Capture the cell that displays the provided text and extract its [x, y] central coordinate. 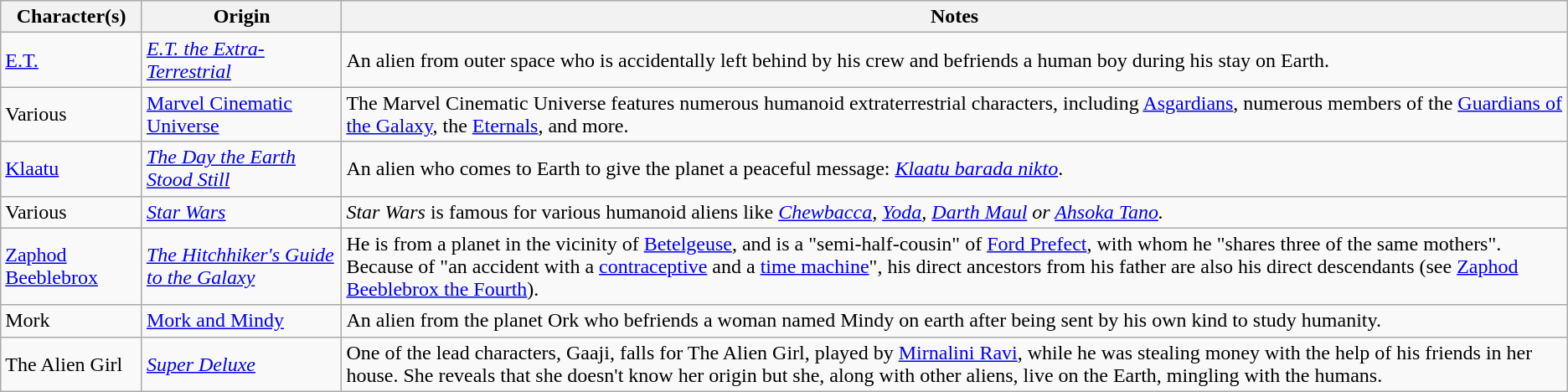
Notes [955, 17]
The Day the Earth Stood Still [241, 169]
The Alien Girl [72, 364]
Character(s) [72, 17]
Star Wars is famous for various humanoid aliens like Chewbacca, Yoda, Darth Maul or Ahsoka Tano. [955, 212]
An alien from the planet Ork who befriends a woman named Mindy on earth after being sent by his own kind to study humanity. [955, 321]
Star Wars [241, 212]
Origin [241, 17]
E.T. the Extra-Terrestrial [241, 60]
An alien who comes to Earth to give the planet a peaceful message: Klaatu barada nikto. [955, 169]
E.T. [72, 60]
Marvel Cinematic Universe [241, 114]
Zaphod Beeblebrox [72, 266]
Mork and Mindy [241, 321]
Klaatu [72, 169]
Mork [72, 321]
The Hitchhiker's Guide to the Galaxy [241, 266]
An alien from outer space who is accidentally left behind by his crew and befriends a human boy during his stay on Earth. [955, 60]
Super Deluxe [241, 364]
